From the cell containing the given text, extract its center point as (x, y) coordinate. 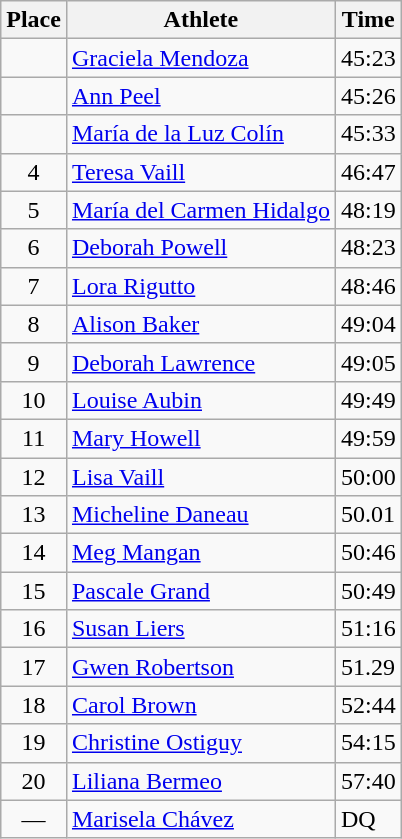
45:23 (368, 58)
49:04 (368, 324)
Christine Ostiguy (200, 743)
9 (34, 362)
45:26 (368, 96)
Marisela Chávez (200, 819)
Deborah Powell (200, 248)
Time (368, 20)
Lisa Vaill (200, 477)
50:46 (368, 553)
6 (34, 248)
— (34, 819)
Teresa Vaill (200, 172)
46:47 (368, 172)
11 (34, 438)
Carol Brown (200, 705)
48:19 (368, 210)
48:23 (368, 248)
Meg Mangan (200, 553)
Liliana Bermeo (200, 781)
14 (34, 553)
18 (34, 705)
4 (34, 172)
Louise Aubin (200, 400)
Ann Peel (200, 96)
50:00 (368, 477)
12 (34, 477)
20 (34, 781)
48:46 (368, 286)
Susan Liers (200, 629)
13 (34, 515)
57:40 (368, 781)
Micheline Daneau (200, 515)
10 (34, 400)
Alison Baker (200, 324)
7 (34, 286)
54:15 (368, 743)
Athlete (200, 20)
49:49 (368, 400)
45:33 (368, 134)
50:49 (368, 591)
María del Carmen Hidalgo (200, 210)
15 (34, 591)
Gwen Robertson (200, 667)
Pascale Grand (200, 591)
8 (34, 324)
Place (34, 20)
DQ (368, 819)
Mary Howell (200, 438)
Lora Rigutto (200, 286)
17 (34, 667)
49:05 (368, 362)
16 (34, 629)
María de la Luz Colín (200, 134)
5 (34, 210)
51.29 (368, 667)
52:44 (368, 705)
Graciela Mendoza (200, 58)
19 (34, 743)
50.01 (368, 515)
49:59 (368, 438)
51:16 (368, 629)
Deborah Lawrence (200, 362)
